Locate the cell with the specified text and output its (x, y) center coordinate. 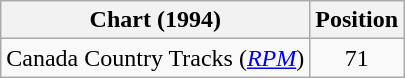
71 (357, 58)
Canada Country Tracks (RPM) (156, 58)
Chart (1994) (156, 20)
Position (357, 20)
